Detect which cell encompasses the target text, then output its (X, Y) center coordinate. 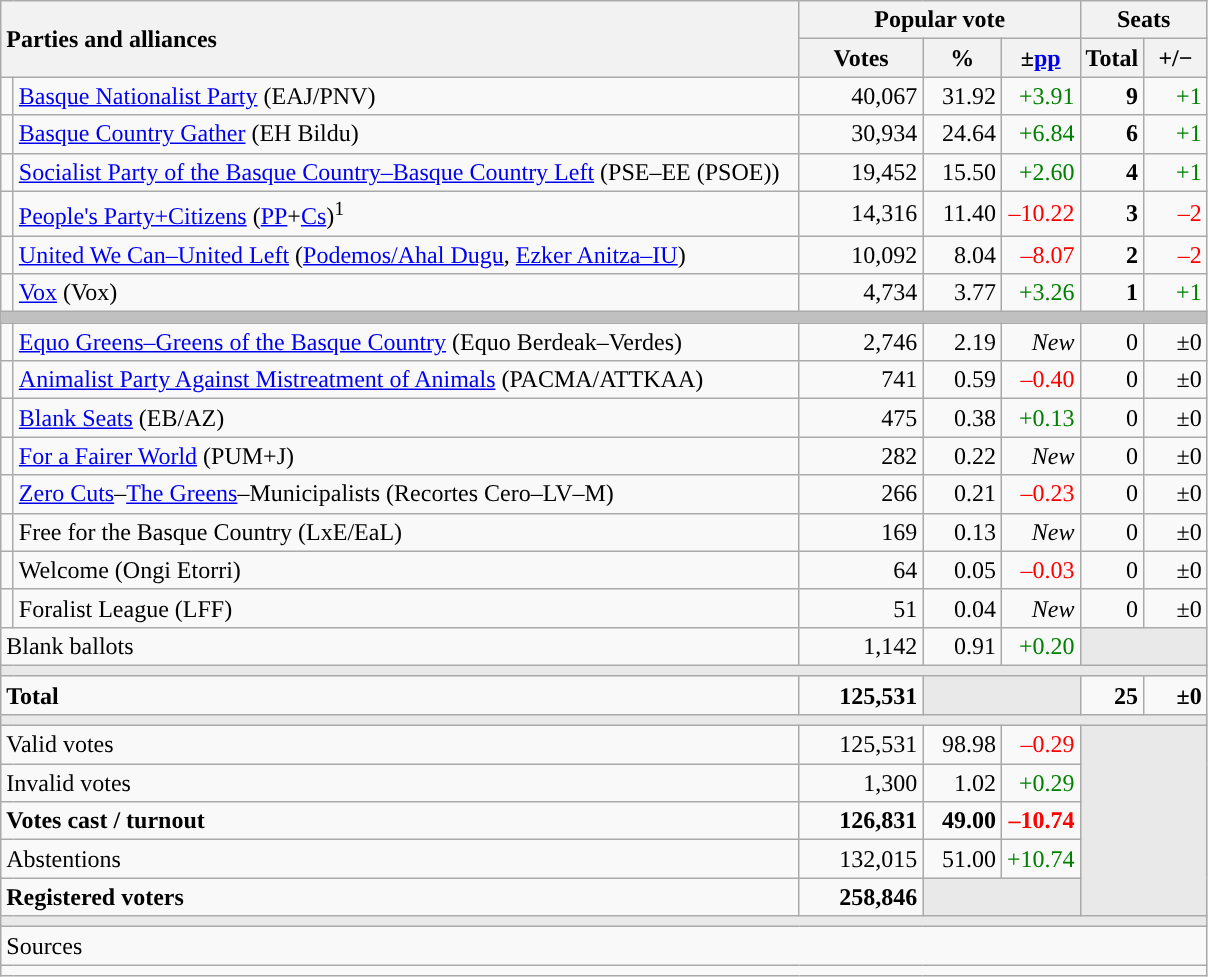
Popular vote (940, 20)
0.91 (962, 646)
0.38 (962, 418)
2,746 (861, 342)
0.22 (962, 456)
258,846 (861, 897)
For a Fairer World (PUM+J) (406, 456)
+0.20 (1040, 646)
19,452 (861, 172)
1,300 (861, 783)
1,142 (861, 646)
8.04 (962, 255)
Blank ballots (400, 646)
Valid votes (400, 745)
51 (861, 608)
169 (861, 532)
25 (1112, 695)
–0.40 (1040, 380)
14,316 (861, 214)
9 (1112, 96)
0.59 (962, 380)
0.21 (962, 494)
282 (861, 456)
–0.03 (1040, 570)
Votes (861, 58)
126,831 (861, 821)
475 (861, 418)
0.04 (962, 608)
+0.29 (1040, 783)
98.98 (962, 745)
40,067 (861, 96)
Socialist Party of the Basque Country–Basque Country Left (PSE–EE (PSOE)) (406, 172)
6 (1112, 134)
Votes cast / turnout (400, 821)
United We Can–United Left (Podemos/Ahal Dugu, Ezker Anitza–IU) (406, 255)
Basque Country Gather (EH Bildu) (406, 134)
51.00 (962, 859)
1 (1112, 293)
+6.84 (1040, 134)
1.02 (962, 783)
266 (861, 494)
4,734 (861, 293)
Vox (Vox) (406, 293)
Seats (1144, 20)
132,015 (861, 859)
People's Party+Citizens (PP+Cs)1 (406, 214)
11.40 (962, 214)
24.64 (962, 134)
+2.60 (1040, 172)
Abstentions (400, 859)
15.50 (962, 172)
+10.74 (1040, 859)
2.19 (962, 342)
Animalist Party Against Mistreatment of Animals (PACMA/ATTKAA) (406, 380)
+3.91 (1040, 96)
–8.07 (1040, 255)
30,934 (861, 134)
Sources (604, 946)
Foralist League (LFF) (406, 608)
Basque Nationalist Party (EAJ/PNV) (406, 96)
–0.29 (1040, 745)
+/− (1176, 58)
Parties and alliances (400, 39)
3 (1112, 214)
Invalid votes (400, 783)
Equo Greens–Greens of the Basque Country (Equo Berdeak–Verdes) (406, 342)
0.13 (962, 532)
2 (1112, 255)
49.00 (962, 821)
10,092 (861, 255)
Blank Seats (EB/AZ) (406, 418)
–0.23 (1040, 494)
Free for the Basque Country (LxE/EaL) (406, 532)
64 (861, 570)
0.05 (962, 570)
–10.22 (1040, 214)
±pp (1040, 58)
Registered voters (400, 897)
31.92 (962, 96)
–10.74 (1040, 821)
4 (1112, 172)
741 (861, 380)
Welcome (Ongi Etorri) (406, 570)
Zero Cuts–The Greens–Municipalists (Recortes Cero–LV–M) (406, 494)
3.77 (962, 293)
% (962, 58)
+0.13 (1040, 418)
+3.26 (1040, 293)
